Return (X, Y) of the center of cell containing provided text 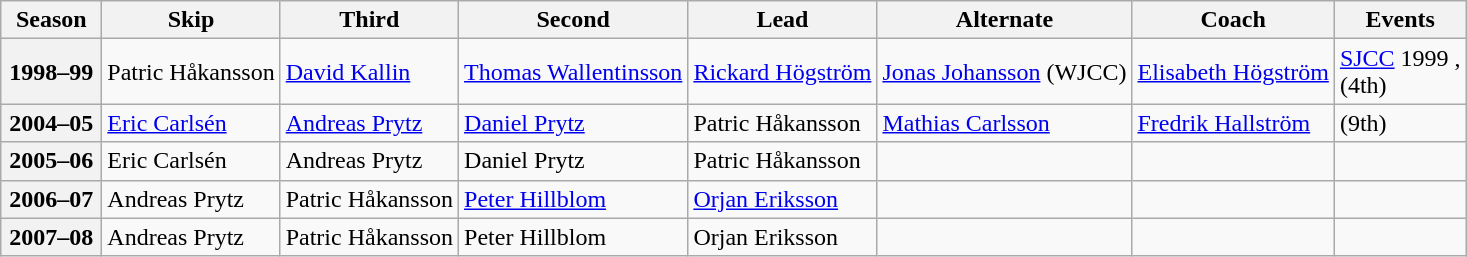
2007–08 (52, 237)
SJCC 1999 , (4th) (1400, 72)
2005–06 (52, 161)
Lead (782, 20)
Season (52, 20)
2006–07 (52, 199)
1998–99 (52, 72)
Events (1400, 20)
Fredrik Hallström (1233, 123)
Elisabeth Högström (1233, 72)
Thomas Wallentinsson (574, 72)
Mathias Carlsson (1004, 123)
(9th) (1400, 123)
Third (369, 20)
Jonas Johansson (WJCC) (1004, 72)
Coach (1233, 20)
David Kallin (369, 72)
2004–05 (52, 123)
Rickard Högström (782, 72)
Skip (191, 20)
Second (574, 20)
Alternate (1004, 20)
